Return (x, y) of the center of cell containing provided text 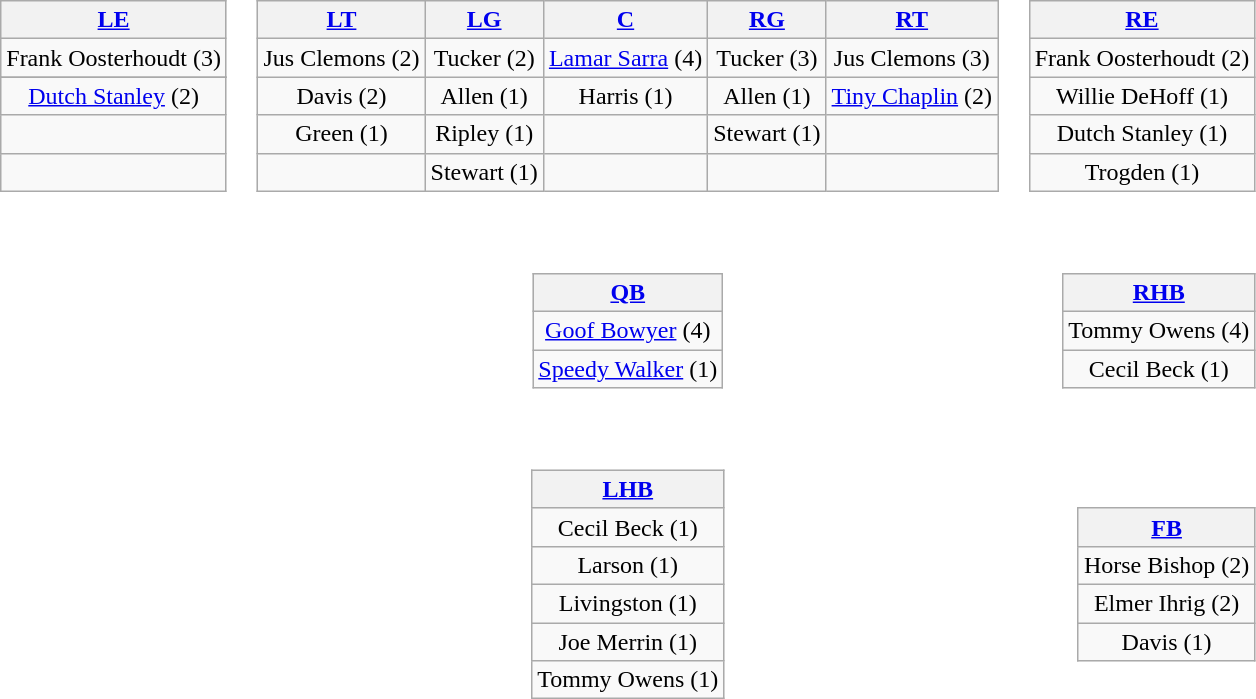
RHB (1159, 293)
LHB (628, 489)
C (625, 20)
Livingston (1) (628, 603)
Joe Merrin (1) (628, 641)
RG (767, 20)
Jus Clemons (2) (342, 58)
Horse Bishop (2) (1166, 565)
Goof Bowyer (4) (628, 331)
Larson (1) (628, 565)
Speedy Walker (1) (628, 369)
Green (1) (342, 134)
Davis (2) (342, 96)
LG (484, 20)
Tucker (2) (484, 58)
Lamar Sarra (4) (625, 58)
Harris (1) (625, 96)
Dutch Stanley (1) (1142, 134)
Jus Clemons (3) (912, 58)
Ripley (1) (484, 134)
Davis (1) (1166, 641)
QB (628, 293)
LE (114, 20)
Frank Oosterhoudt (3) (114, 58)
Tommy Owens (1) (628, 680)
RE (1142, 20)
RT (912, 20)
Tucker (3) (767, 58)
Elmer Ihrig (2) (1166, 603)
Tommy Owens (4) (1159, 331)
Dutch Stanley (2) (114, 96)
Trogden (1) (1142, 172)
QB Goof Bowyer (4) Speedy Walker (1) (640, 317)
LT (342, 20)
Willie DeHoff (1) (1142, 96)
Frank Oosterhoudt (2) (1142, 58)
FB (1166, 527)
Tiny Chaplin (2) (912, 96)
